Return the [x, y] coordinate for the center point of the cell that contains the specified text.  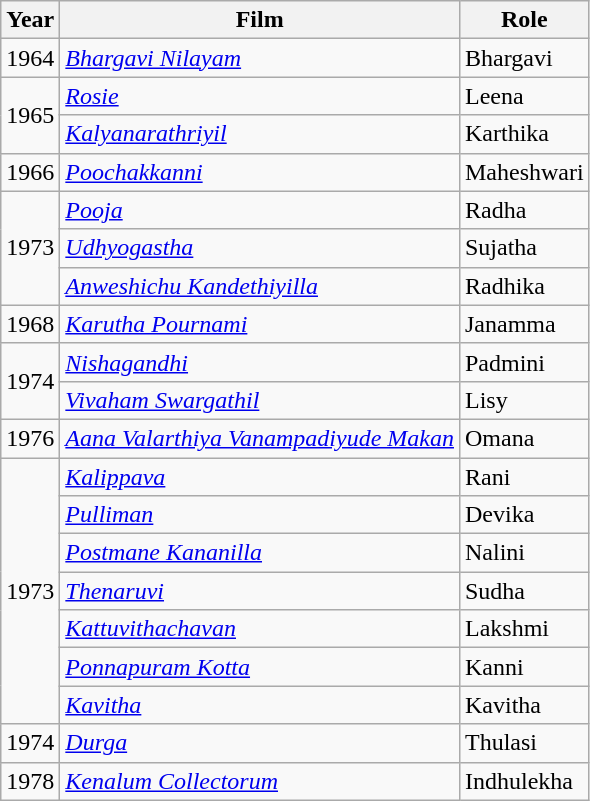
Poochakkanni [260, 172]
Radhika [524, 286]
Kattuvithachavan [260, 629]
1965 [30, 115]
Film [260, 20]
Kalippava [260, 477]
Bhargavi Nilayam [260, 58]
Rosie [260, 96]
Sujatha [524, 248]
Maheshwari [524, 172]
Radha [524, 210]
Bhargavi [524, 58]
Pulliman [260, 515]
1968 [30, 324]
Janamma [524, 324]
Ponnapuram Kotta [260, 667]
Devika [524, 515]
Udhyogastha [260, 248]
1966 [30, 172]
Pooja [260, 210]
1976 [30, 438]
Thenaruvi [260, 591]
Sudha [524, 591]
Aana Valarthiya Vanampadiyude Makan [260, 438]
Padmini [524, 362]
Nishagandhi [260, 362]
Omana [524, 438]
Thulasi [524, 743]
Postmane Kananilla [260, 553]
Nalini [524, 553]
Kalyanarathriyil [260, 134]
Lakshmi [524, 629]
Role [524, 20]
Kenalum Collectorum [260, 781]
Lisy [524, 400]
Anweshichu Kandethiyilla [260, 286]
Karutha Pournami [260, 324]
Indhulekha [524, 781]
Rani [524, 477]
Kanni [524, 667]
1964 [30, 58]
Leena [524, 96]
Karthika [524, 134]
Vivaham Swargathil [260, 400]
Durga [260, 743]
Year [30, 20]
1978 [30, 781]
